Identify which cell holds the provided text, then report its (X, Y) central coordinate. 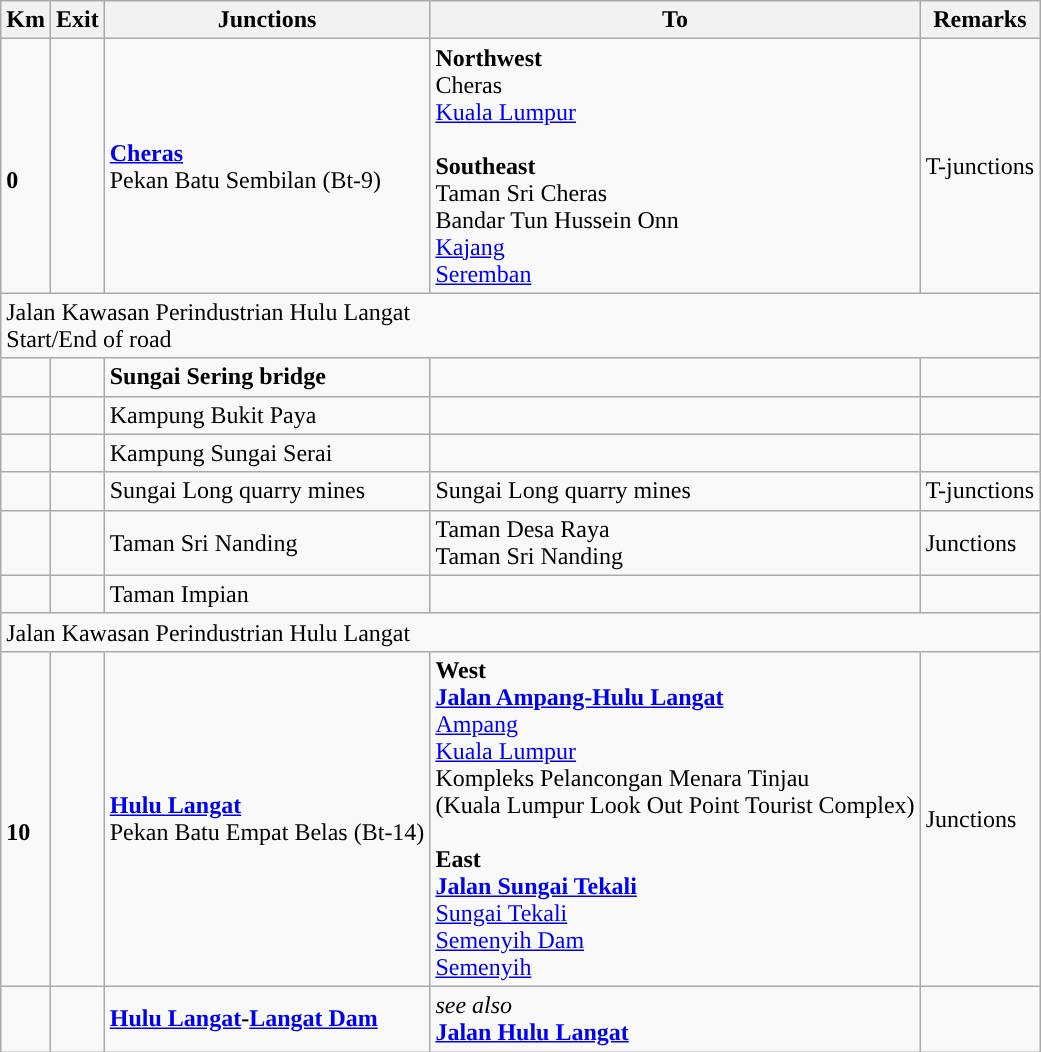
Jalan Kawasan Perindustrian Hulu LangatStart/End of road (520, 326)
Exit (77, 20)
CherasPekan Batu Sembilan (Bt-9) (267, 166)
Taman Desa RayaTaman Sri Nanding (675, 542)
0 (26, 166)
Jalan Kawasan Perindustrian Hulu Langat (520, 632)
To (675, 20)
Northwest Cheras Kuala LumpurSoutheastTaman Sri CherasBandar Tun Hussein Onn Kajang Seremban (675, 166)
Kampung Bukit Paya (267, 415)
Km (26, 20)
see also Jalan Hulu Langat (675, 1018)
10 (26, 818)
Sungai Sering bridge (267, 377)
Kampung Sungai Serai (267, 453)
Taman Impian (267, 594)
Remarks (980, 20)
Hulu Langat-Langat Dam (267, 1018)
Hulu LangatPekan Batu Empat Belas (Bt-14) (267, 818)
Taman Sri Nanding (267, 542)
